Find where the given text appears and provide that cell's center as [X, Y] coordinate. 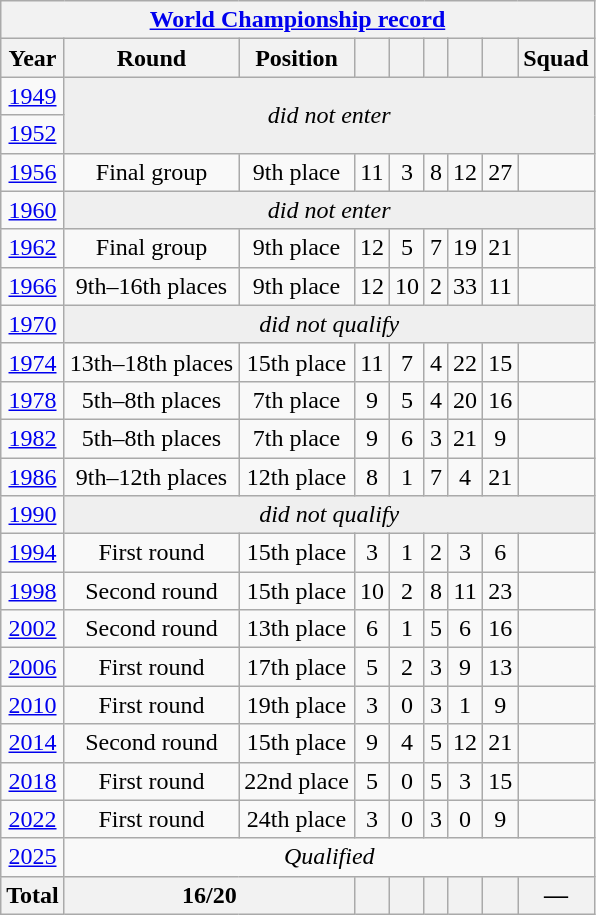
19th place [297, 705]
Position [297, 58]
1974 [33, 362]
2006 [33, 667]
9th–12th places [151, 477]
23 [500, 591]
2002 [33, 629]
1994 [33, 553]
22nd place [297, 781]
9th–16th places [151, 286]
22 [466, 362]
1952 [33, 134]
Qualified [329, 857]
1998 [33, 591]
19 [466, 248]
1986 [33, 477]
16/20 [209, 895]
1970 [33, 324]
1956 [33, 172]
— [556, 895]
20 [466, 400]
1990 [33, 515]
Total [33, 895]
1966 [33, 286]
Round [151, 58]
2014 [33, 743]
2025 [33, 857]
World Championship record [298, 20]
27 [500, 172]
17th place [297, 667]
13th place [297, 629]
1978 [33, 400]
2018 [33, 781]
12th place [297, 477]
1960 [33, 210]
2010 [33, 705]
1949 [33, 96]
2022 [33, 819]
1962 [33, 248]
1982 [33, 438]
33 [466, 286]
24th place [297, 819]
13 [500, 667]
13th–18th places [151, 362]
Year [33, 58]
Squad [556, 58]
